Identify which cell holds the provided text, then report its [X, Y] central coordinate. 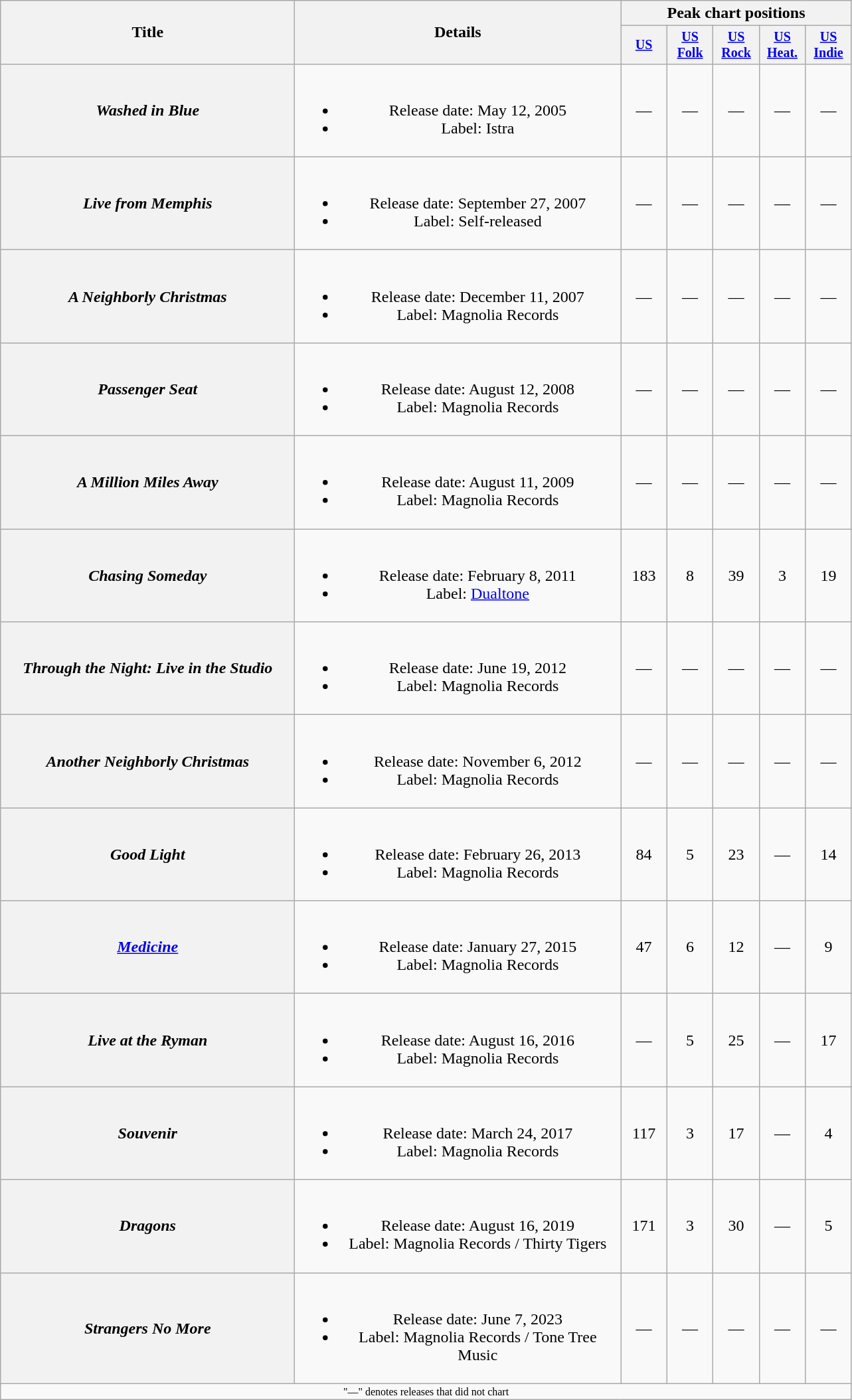
14 [829, 854]
Medicine [147, 947]
30 [736, 1226]
Through the Night: Live in the Studio [147, 668]
Details [458, 33]
Another Neighborly Christmas [147, 761]
Strangers No More [147, 1328]
Dragons [147, 1226]
Release date: November 6, 2012Label: Magnolia Records [458, 761]
12 [736, 947]
US [644, 45]
Release date: August 16, 2019Label: Magnolia Records / Thirty Tigers [458, 1226]
US Heat. [782, 45]
US Rock [736, 45]
Release date: January 27, 2015Label: Magnolia Records [458, 947]
Good Light [147, 854]
Chasing Someday [147, 576]
Release date: May 12, 2005Label: Istra [458, 110]
Release date: June 7, 2023Label: Magnolia Records / Tone Tree Music [458, 1328]
117 [644, 1133]
Release date: December 11, 2007Label: Magnolia Records [458, 296]
US Indie [829, 45]
Release date: February 26, 2013Label: Magnolia Records [458, 854]
Peak chart positions [736, 13]
171 [644, 1226]
84 [644, 854]
Souvenir [147, 1133]
Release date: August 16, 2016Label: Magnolia Records [458, 1040]
8 [689, 576]
A Neighborly Christmas [147, 296]
Release date: March 24, 2017Label: Magnolia Records [458, 1133]
6 [689, 947]
Release date: August 12, 2008Label: Magnolia Records [458, 389]
A Million Miles Away [147, 483]
"—" denotes releases that did not chart [426, 1391]
47 [644, 947]
25 [736, 1040]
Washed in Blue [147, 110]
183 [644, 576]
Release date: June 19, 2012Label: Magnolia Records [458, 668]
19 [829, 576]
Release date: February 8, 2011Label: Dualtone [458, 576]
Live from Memphis [147, 203]
Live at the Ryman [147, 1040]
Passenger Seat [147, 389]
Release date: September 27, 2007Label: Self-released [458, 203]
Release date: August 11, 2009Label: Magnolia Records [458, 483]
23 [736, 854]
9 [829, 947]
39 [736, 576]
US Folk [689, 45]
4 [829, 1133]
Title [147, 33]
